Return the (x, y) coordinate for the center point of the cell that contains the specified text.  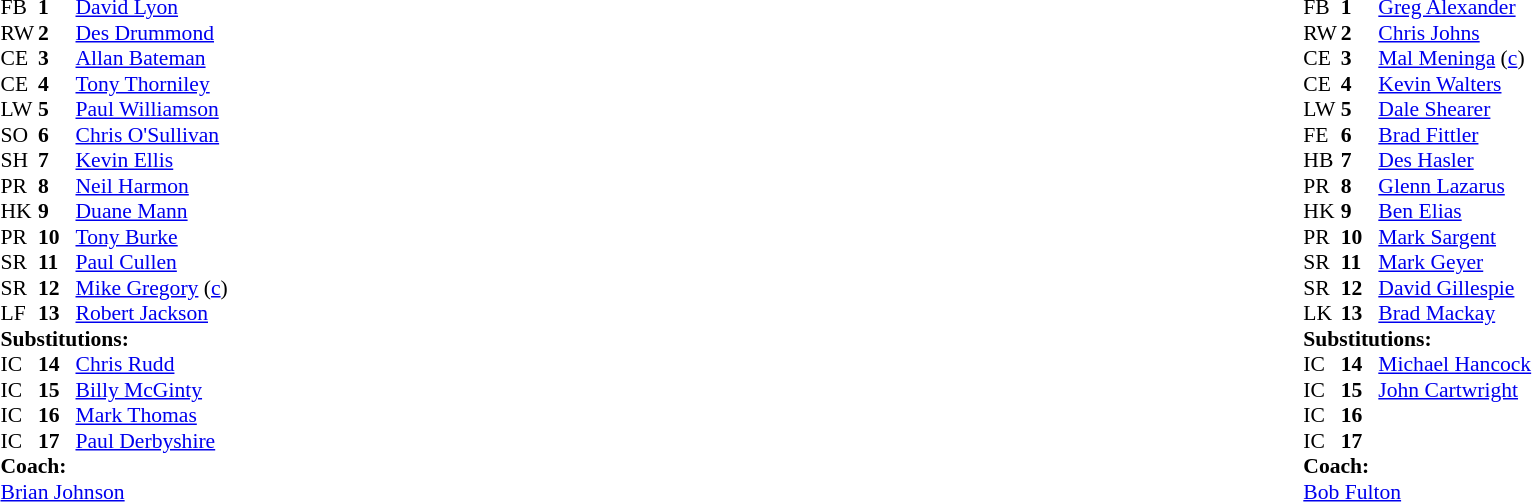
Glenn Lazarus (1454, 186)
Mark Geyer (1454, 263)
Tony Burke (152, 237)
Mark Sargent (1454, 237)
SH (19, 161)
Des Drummond (152, 33)
HB (1322, 161)
Billy McGinty (152, 390)
Brad Mackay (1454, 313)
Neil Harmon (152, 186)
Michael Hancock (1454, 365)
Robert Jackson (152, 313)
Chris Johns (1454, 33)
Paul Cullen (152, 263)
LK (1322, 313)
SO (19, 135)
Kevin Walters (1454, 84)
Paul Williamson (152, 109)
Kevin Ellis (152, 161)
Allan Bateman (152, 59)
Tony Thorniley (152, 84)
David Gillespie (1454, 288)
FE (1322, 135)
Paul Derbyshire (152, 441)
Chris O'Sullivan (152, 135)
Duane Mann (152, 211)
John Cartwright (1454, 390)
Des Hasler (1454, 161)
Mark Thomas (152, 415)
LF (19, 313)
Ben Elias (1454, 211)
Dale Shearer (1454, 109)
Mal Meninga (c) (1454, 59)
Mike Gregory (c) (152, 288)
Brad Fittler (1454, 135)
Chris Rudd (152, 365)
